Output the (X, Y) coordinate of the center of the cell containing the given text.  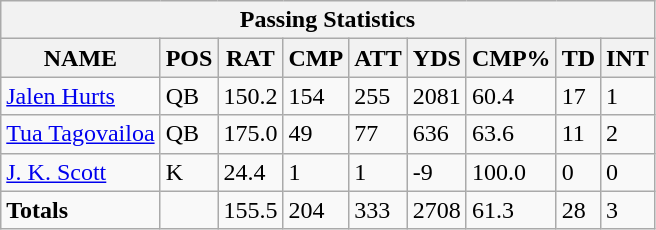
63.6 (511, 134)
INT (628, 58)
636 (436, 134)
77 (378, 134)
-9 (436, 172)
175.0 (250, 134)
61.3 (511, 210)
CMP (316, 58)
28 (578, 210)
TD (578, 58)
RAT (250, 58)
J. K. Scott (80, 172)
155.5 (250, 210)
Tua Tagovailoa (80, 134)
CMP% (511, 58)
333 (378, 210)
ATT (378, 58)
2081 (436, 96)
Jalen Hurts (80, 96)
3 (628, 210)
100.0 (511, 172)
2 (628, 134)
255 (378, 96)
K (189, 172)
2708 (436, 210)
150.2 (250, 96)
60.4 (511, 96)
204 (316, 210)
11 (578, 134)
49 (316, 134)
Totals (80, 210)
Passing Statistics (328, 20)
NAME (80, 58)
24.4 (250, 172)
154 (316, 96)
17 (578, 96)
POS (189, 58)
YDS (436, 58)
